Capture the cell that displays the provided text and extract its (X, Y) central coordinate. 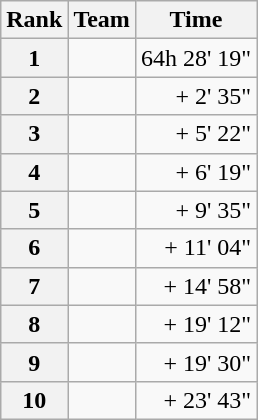
4 (34, 172)
+ 14' 58" (196, 286)
+ 19' 30" (196, 362)
7 (34, 286)
+ 6' 19" (196, 172)
3 (34, 134)
+ 2' 35" (196, 96)
+ 23' 43" (196, 400)
Rank (34, 20)
5 (34, 210)
Time (196, 20)
10 (34, 400)
Team (102, 20)
+ 11' 04" (196, 248)
+ 9' 35" (196, 210)
8 (34, 324)
6 (34, 248)
+ 19' 12" (196, 324)
64h 28' 19" (196, 58)
2 (34, 96)
+ 5' 22" (196, 134)
9 (34, 362)
1 (34, 58)
